Locate the cell with the specified text and output its (x, y) center coordinate. 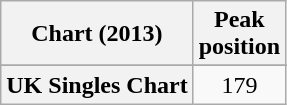
Peakposition (239, 34)
179 (239, 85)
Chart (2013) (97, 34)
UK Singles Chart (97, 85)
